Identify which cell holds the provided text, then report its [X, Y] central coordinate. 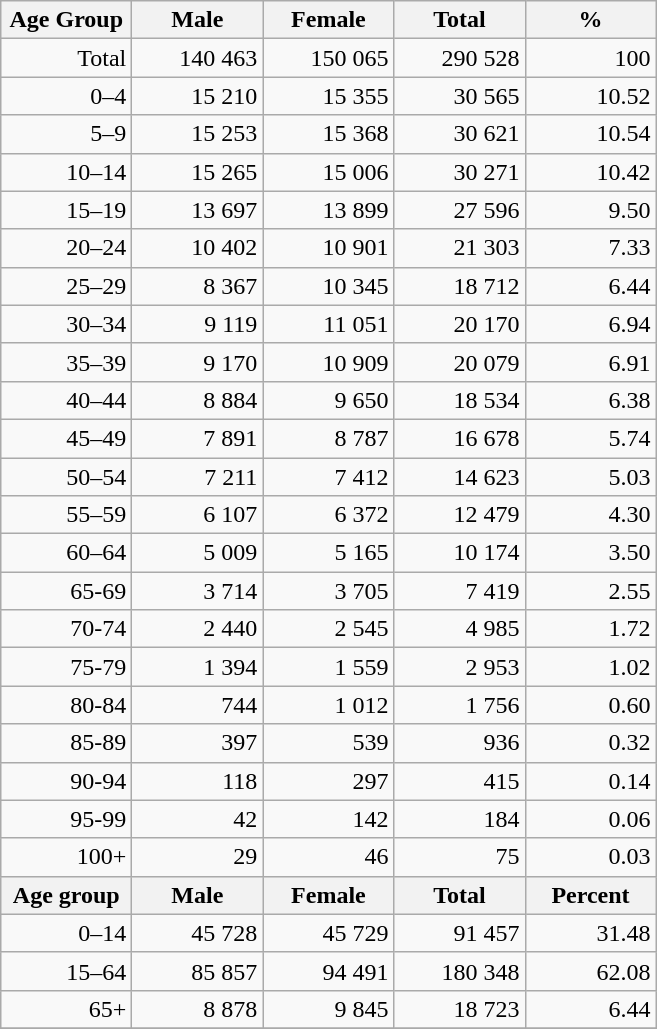
180 348 [460, 971]
15 210 [198, 96]
15 006 [328, 172]
1 012 [328, 705]
20 170 [460, 324]
31.48 [590, 933]
10.42 [590, 172]
40–44 [66, 400]
118 [198, 781]
100+ [66, 857]
14 623 [460, 477]
10 901 [328, 248]
15–19 [66, 210]
9 119 [198, 324]
30–34 [66, 324]
5–9 [66, 134]
45 729 [328, 933]
1 394 [198, 667]
0.06 [590, 819]
142 [328, 819]
10 909 [328, 362]
45 728 [198, 933]
45–49 [66, 438]
1 756 [460, 705]
6.38 [590, 400]
10 174 [460, 553]
1.72 [590, 629]
75-79 [66, 667]
13 899 [328, 210]
16 678 [460, 438]
20–24 [66, 248]
2 545 [328, 629]
15 368 [328, 134]
15 253 [198, 134]
30 621 [460, 134]
55–59 [66, 515]
94 491 [328, 971]
5.03 [590, 477]
4 985 [460, 629]
27 596 [460, 210]
10–14 [66, 172]
140 463 [198, 58]
4.30 [590, 515]
91 457 [460, 933]
35–39 [66, 362]
0.32 [590, 743]
60–64 [66, 553]
290 528 [460, 58]
9 650 [328, 400]
Age Group [66, 20]
10.54 [590, 134]
9 170 [198, 362]
62.08 [590, 971]
3.50 [590, 553]
65+ [66, 1009]
936 [460, 743]
10.52 [590, 96]
42 [198, 819]
50–54 [66, 477]
10 345 [328, 286]
8 878 [198, 1009]
% [590, 20]
0.60 [590, 705]
6.94 [590, 324]
2 440 [198, 629]
80-84 [66, 705]
18 712 [460, 286]
7.33 [590, 248]
11 051 [328, 324]
415 [460, 781]
85 857 [198, 971]
397 [198, 743]
13 697 [198, 210]
9.50 [590, 210]
30 271 [460, 172]
6 372 [328, 515]
3 705 [328, 591]
12 479 [460, 515]
0.14 [590, 781]
8 367 [198, 286]
1 559 [328, 667]
15 355 [328, 96]
7 419 [460, 591]
Age group [66, 895]
744 [198, 705]
8 884 [198, 400]
29 [198, 857]
6 107 [198, 515]
184 [460, 819]
65-69 [66, 591]
9 845 [328, 1009]
95-99 [66, 819]
20 079 [460, 362]
46 [328, 857]
539 [328, 743]
2 953 [460, 667]
Percent [590, 895]
2.55 [590, 591]
15–64 [66, 971]
1.02 [590, 667]
75 [460, 857]
5.74 [590, 438]
15 265 [198, 172]
7 412 [328, 477]
90-94 [66, 781]
6.91 [590, 362]
70-74 [66, 629]
5 009 [198, 553]
85-89 [66, 743]
5 165 [328, 553]
30 565 [460, 96]
0.03 [590, 857]
297 [328, 781]
21 303 [460, 248]
25–29 [66, 286]
3 714 [198, 591]
8 787 [328, 438]
10 402 [198, 248]
0–4 [66, 96]
18 534 [460, 400]
150 065 [328, 58]
0–14 [66, 933]
100 [590, 58]
7 211 [198, 477]
7 891 [198, 438]
18 723 [460, 1009]
